Locate the cell with the specified text and output its (X, Y) center coordinate. 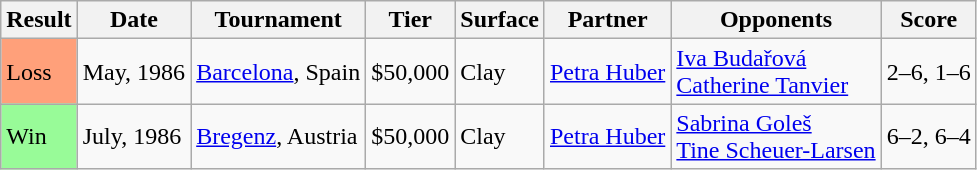
Barcelona, Spain (278, 72)
6–2, 6–4 (928, 136)
Score (928, 20)
Date (134, 20)
2–6, 1–6 (928, 72)
Result (39, 20)
Opponents (776, 20)
May, 1986 (134, 72)
Surface (500, 20)
Win (39, 136)
July, 1986 (134, 136)
Bregenz, Austria (278, 136)
Partner (607, 20)
Tournament (278, 20)
Sabrina Goleš Tine Scheuer-Larsen (776, 136)
Tier (410, 20)
Loss (39, 72)
Iva Budařová Catherine Tanvier (776, 72)
